From the cell containing the given text, extract its center point as (X, Y) coordinate. 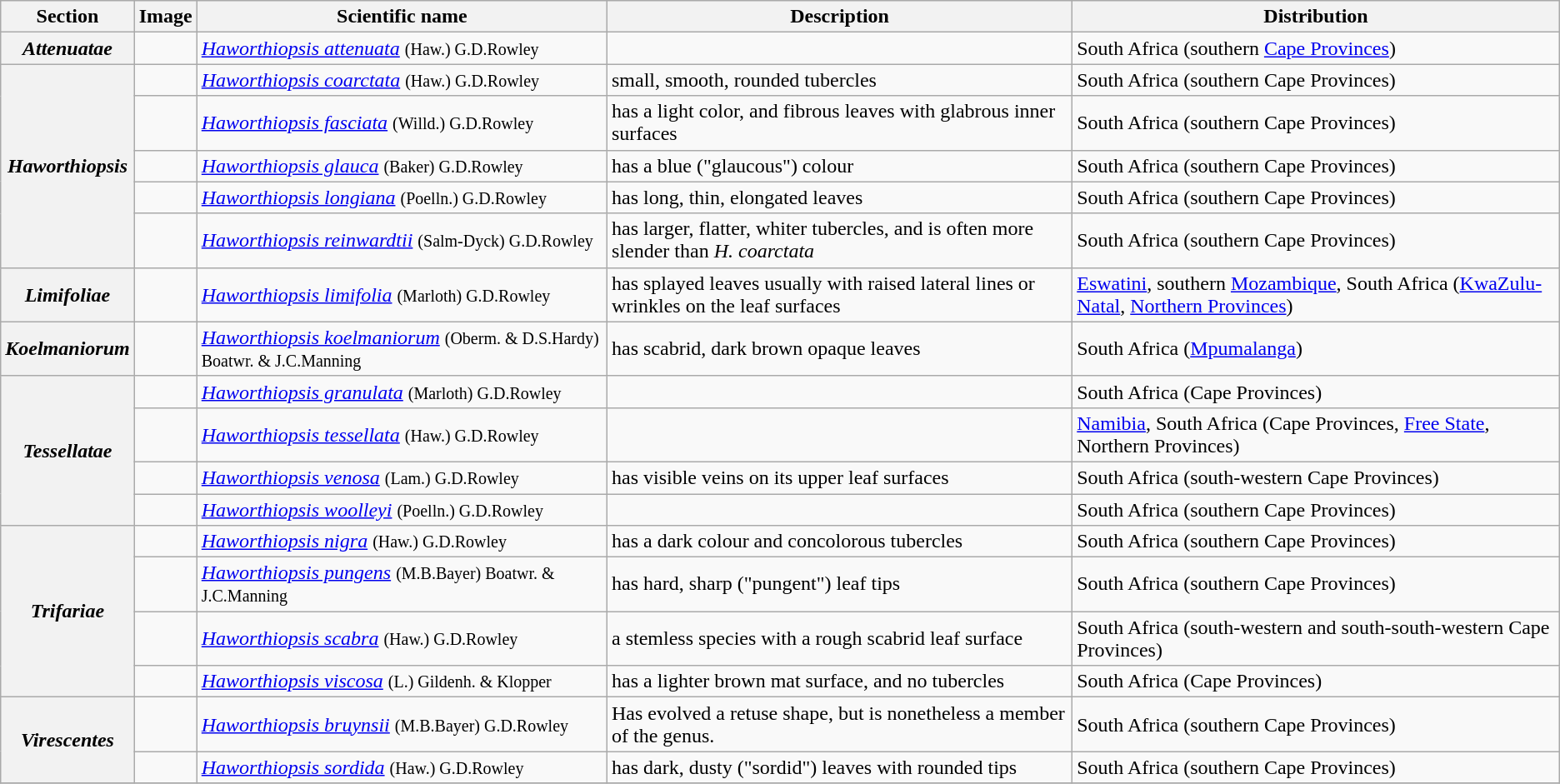
Haworthiopsis viscosa (L.) Gildenh. & Klopper (402, 682)
Haworthiopsis bruynsii (M.B.Bayer) G.D.Rowley (402, 725)
Haworthiopsis tessellata (Haw.) G.D.Rowley (402, 435)
Limifoliae (67, 295)
Haworthiopsis woolleyi (Poelln.) G.D.Rowley (402, 509)
has a blue ("glaucous") colour (839, 166)
has hard, sharp ("pungent") leaf tips (839, 585)
Haworthiopsis reinwardtii (Salm-Dyck) G.D.Rowley (402, 240)
Virescentes (67, 740)
Haworthiopsis fasciata (Willd.) G.D.Rowley (402, 123)
South Africa (Mpumalanga) (1317, 348)
South Africa (south-western and south-south-western Cape Provinces) (1317, 638)
Scientific name (402, 17)
Attenuatae (67, 48)
Section (67, 17)
Haworthiopsis pungens (M.B.Bayer) Boatwr. & J.C.Manning (402, 585)
Eswatini, southern Mozambique, South Africa (KwaZulu-Natal, Northern Provinces) (1317, 295)
Haworthiopsis scabra (Haw.) G.D.Rowley (402, 638)
has dark, dusty ("sordid") leaves with rounded tips (839, 767)
Trifariae (67, 612)
has larger, flatter, whiter tubercles, and is often more slender than H. coarctata (839, 240)
Koelmaniorum (67, 348)
Haworthiopsis attenuata (Haw.) G.D.Rowley (402, 48)
Distribution (1317, 17)
has a lighter brown mat surface, and no tubercles (839, 682)
Haworthiopsis granulata (Marloth) G.D.Rowley (402, 392)
has scabrid, dark brown opaque leaves (839, 348)
Haworthiopsis koelmaniorum (Oberm. & D.S.Hardy) Boatwr. & J.C.Manning (402, 348)
Haworthiopsis sordida (Haw.) G.D.Rowley (402, 767)
Has evolved a retuse shape, but is nonetheless a member of the genus. (839, 725)
Haworthiopsis glauca (Baker) G.D.Rowley (402, 166)
has visible veins on its upper leaf surfaces (839, 477)
Haworthiopsis (67, 166)
has long, thin, elongated leaves (839, 197)
Description (839, 17)
a stemless species with a rough scabrid leaf surface (839, 638)
Haworthiopsis longiana (Poelln.) G.D.Rowley (402, 197)
Haworthiopsis nigra (Haw.) G.D.Rowley (402, 542)
South Africa (south-western Cape Provinces) (1317, 477)
Haworthiopsis limifolia (Marloth) G.D.Rowley (402, 295)
Tessellatae (67, 450)
Haworthiopsis coarctata (Haw.) G.D.Rowley (402, 80)
has a light color, and fibrous leaves with glabrous inner surfaces (839, 123)
Haworthiopsis venosa (Lam.) G.D.Rowley (402, 477)
Namibia, South Africa (Cape Provinces, Free State, Northern Provinces) (1317, 435)
Image (165, 17)
small, smooth, rounded tubercles (839, 80)
has splayed leaves usually with raised lateral lines or wrinkles on the leaf surfaces (839, 295)
has a dark colour and concolorous tubercles (839, 542)
